Search for the cell housing the specified text and yield its [x, y] center coordinate. 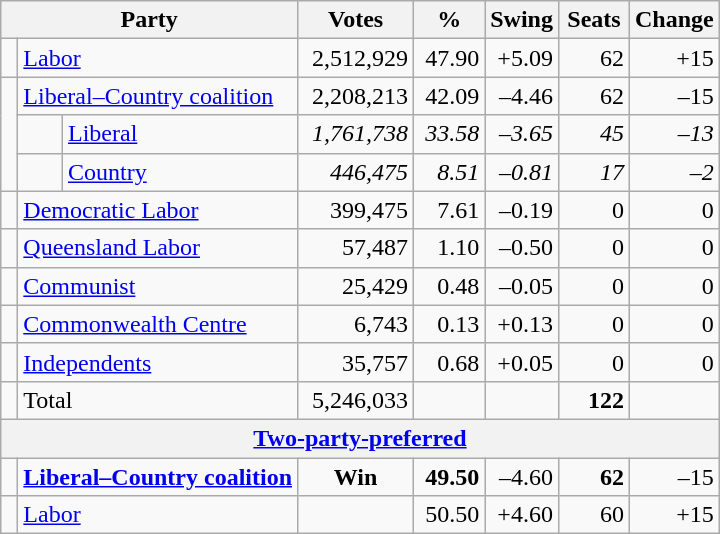
–13 [674, 134]
Queensland Labor [158, 248]
Votes [356, 20]
42.09 [450, 96]
–0.19 [522, 210]
25,429 [356, 286]
1.10 [450, 248]
6,743 [356, 324]
7.61 [450, 210]
33.58 [450, 134]
57,487 [356, 248]
–4.46 [522, 96]
1,761,738 [356, 134]
0.48 [450, 286]
60 [594, 515]
Country [180, 172]
Communist [158, 286]
Liberal [180, 134]
446,475 [356, 172]
Change [674, 20]
0.68 [450, 362]
–0.50 [522, 248]
Two-party-preferred [360, 438]
–0.05 [522, 286]
122 [594, 400]
+4.60 [522, 515]
Democratic Labor [158, 210]
–4.60 [522, 477]
% [450, 20]
5,246,033 [356, 400]
47.90 [450, 58]
+5.09 [522, 58]
Win [356, 477]
2,512,929 [356, 58]
Independents [158, 362]
Commonwealth Centre [158, 324]
45 [594, 134]
–3.65 [522, 134]
2,208,213 [356, 96]
8.51 [450, 172]
49.50 [450, 477]
50.50 [450, 515]
17 [594, 172]
Total [158, 400]
+0.13 [522, 324]
35,757 [356, 362]
0.13 [450, 324]
Swing [522, 20]
Party [150, 20]
–2 [674, 172]
399,475 [356, 210]
–0.81 [522, 172]
Seats [594, 20]
+0.05 [522, 362]
